For the text-containing cell, return its midpoint in [X, Y] coordinate format. 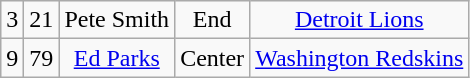
21 [42, 20]
Ed Parks [117, 58]
Pete Smith [117, 20]
Center [212, 58]
Detroit Lions [360, 20]
3 [12, 20]
79 [42, 58]
9 [12, 58]
Washington Redskins [360, 58]
End [212, 20]
